Detect which cell encompasses the target text, then output its [x, y] center coordinate. 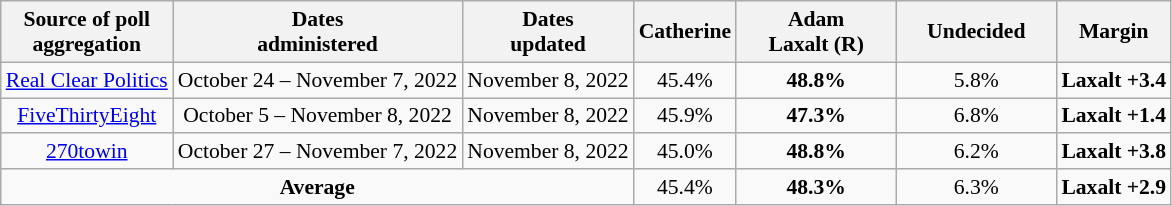
Source of pollaggregation [87, 32]
48.3% [816, 187]
AdamLaxalt (R) [816, 32]
Average [318, 187]
Laxalt +2.9 [1114, 187]
Catherine [685, 32]
45.0% [685, 152]
Laxalt +3.8 [1114, 152]
October 5 – November 8, 2022 [318, 116]
October 24 – November 7, 2022 [318, 80]
Laxalt +1.4 [1114, 116]
Real Clear Politics [87, 80]
October 27 – November 7, 2022 [318, 152]
Margin [1114, 32]
Datesupdated [548, 32]
Laxalt +3.4 [1114, 80]
6.8% [976, 116]
6.2% [976, 152]
FiveThirtyEight [87, 116]
5.8% [976, 80]
270towin [87, 152]
45.9% [685, 116]
6.3% [976, 187]
Undecided [976, 32]
Datesadministered [318, 32]
47.3% [816, 116]
